Pinpoint the cell where the given text exists, returning its [x, y] midpoint coordinate. 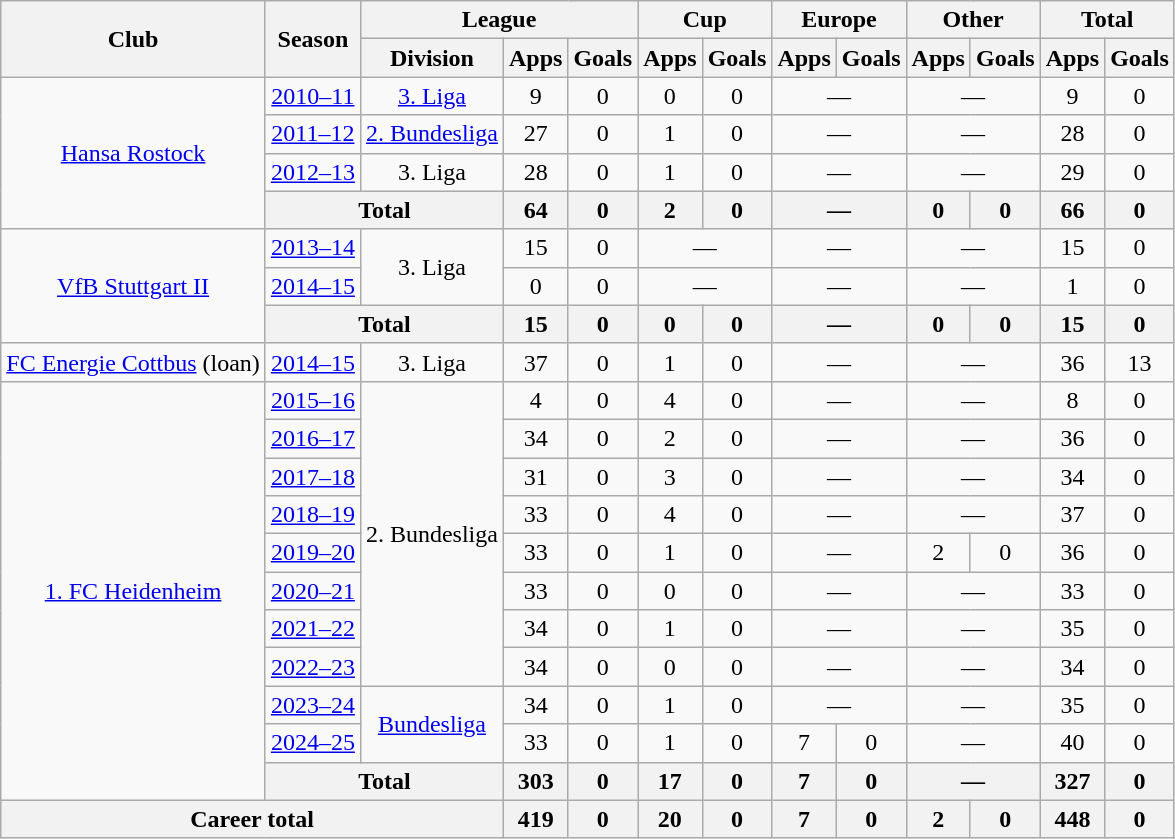
2020–21 [312, 591]
2021–22 [312, 629]
3 [670, 477]
Europe [839, 20]
League [498, 20]
Division [432, 58]
1. FC Heidenheim [134, 590]
2024–25 [312, 743]
2019–20 [312, 553]
Hansa Rostock [134, 153]
Club [134, 39]
2017–18 [312, 477]
13 [1140, 362]
8 [1072, 400]
FC Energie Cottbus (loan) [134, 362]
40 [1072, 743]
419 [535, 819]
29 [1072, 172]
2023–24 [312, 705]
Career total [252, 819]
Season [312, 39]
2016–17 [312, 438]
2013–14 [312, 248]
27 [535, 134]
2011–12 [312, 134]
303 [535, 781]
66 [1072, 210]
64 [535, 210]
Bundesliga [432, 724]
VfB Stuttgart II [134, 286]
2022–23 [312, 667]
2012–13 [312, 172]
17 [670, 781]
Cup [705, 20]
20 [670, 819]
31 [535, 477]
327 [1072, 781]
2010–11 [312, 96]
Other [973, 20]
2015–16 [312, 400]
448 [1072, 819]
2018–19 [312, 515]
